Capture the cell that displays the provided text and extract its [x, y] central coordinate. 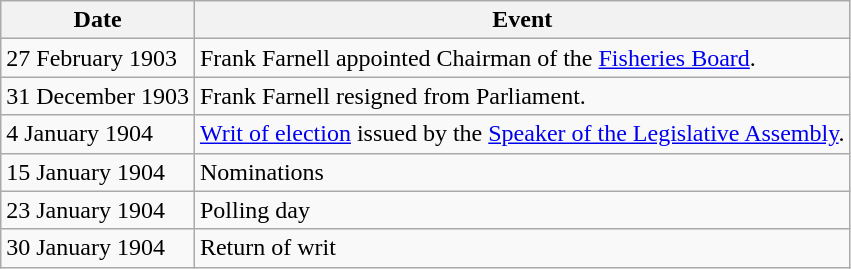
Frank Farnell resigned from Parliament. [522, 96]
31 December 1903 [98, 96]
Writ of election issued by the Speaker of the Legislative Assembly. [522, 134]
4 January 1904 [98, 134]
27 February 1903 [98, 58]
Return of writ [522, 248]
23 January 1904 [98, 210]
Nominations [522, 172]
15 January 1904 [98, 172]
Polling day [522, 210]
Date [98, 20]
Event [522, 20]
Frank Farnell appointed Chairman of the Fisheries Board. [522, 58]
30 January 1904 [98, 248]
